Extract the [X, Y] coordinate from the center of the cell holding the provided text.  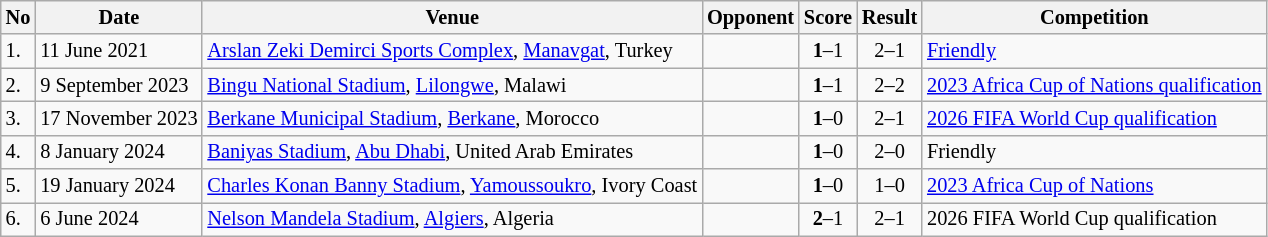
2–0 [890, 152]
Opponent [750, 17]
Nelson Mandela Stadium, Algiers, Algeria [452, 219]
2. [18, 85]
3. [18, 118]
Result [890, 17]
11 June 2021 [118, 51]
19 January 2024 [118, 186]
Date [118, 17]
9 September 2023 [118, 85]
Berkane Municipal Stadium, Berkane, Morocco [452, 118]
2023 Africa Cup of Nations [1094, 186]
Score [828, 17]
Baniyas Stadium, Abu Dhabi, United Arab Emirates [452, 152]
2023 Africa Cup of Nations qualification [1094, 85]
5. [18, 186]
Arslan Zeki Demirci Sports Complex, Manavgat, Turkey [452, 51]
Bingu National Stadium, Lilongwe, Malawi [452, 85]
6. [18, 219]
4. [18, 152]
17 November 2023 [118, 118]
Competition [1094, 17]
6 June 2024 [118, 219]
No [18, 17]
2–2 [890, 85]
Charles Konan Banny Stadium, Yamoussoukro, Ivory Coast [452, 186]
Venue [452, 17]
8 January 2024 [118, 152]
1. [18, 51]
